Scan for the cell matching the given text and deliver its (X, Y) coordinate at center. 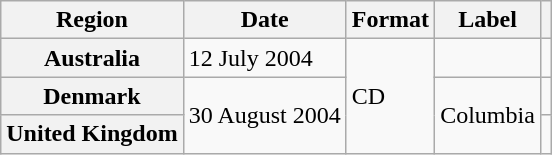
Date (264, 20)
United Kingdom (92, 134)
Denmark (92, 96)
CD (390, 96)
Format (390, 20)
Australia (92, 58)
Region (92, 20)
Label (488, 20)
Columbia (488, 115)
30 August 2004 (264, 115)
12 July 2004 (264, 58)
